Capture the cell that displays the provided text and extract its (x, y) central coordinate. 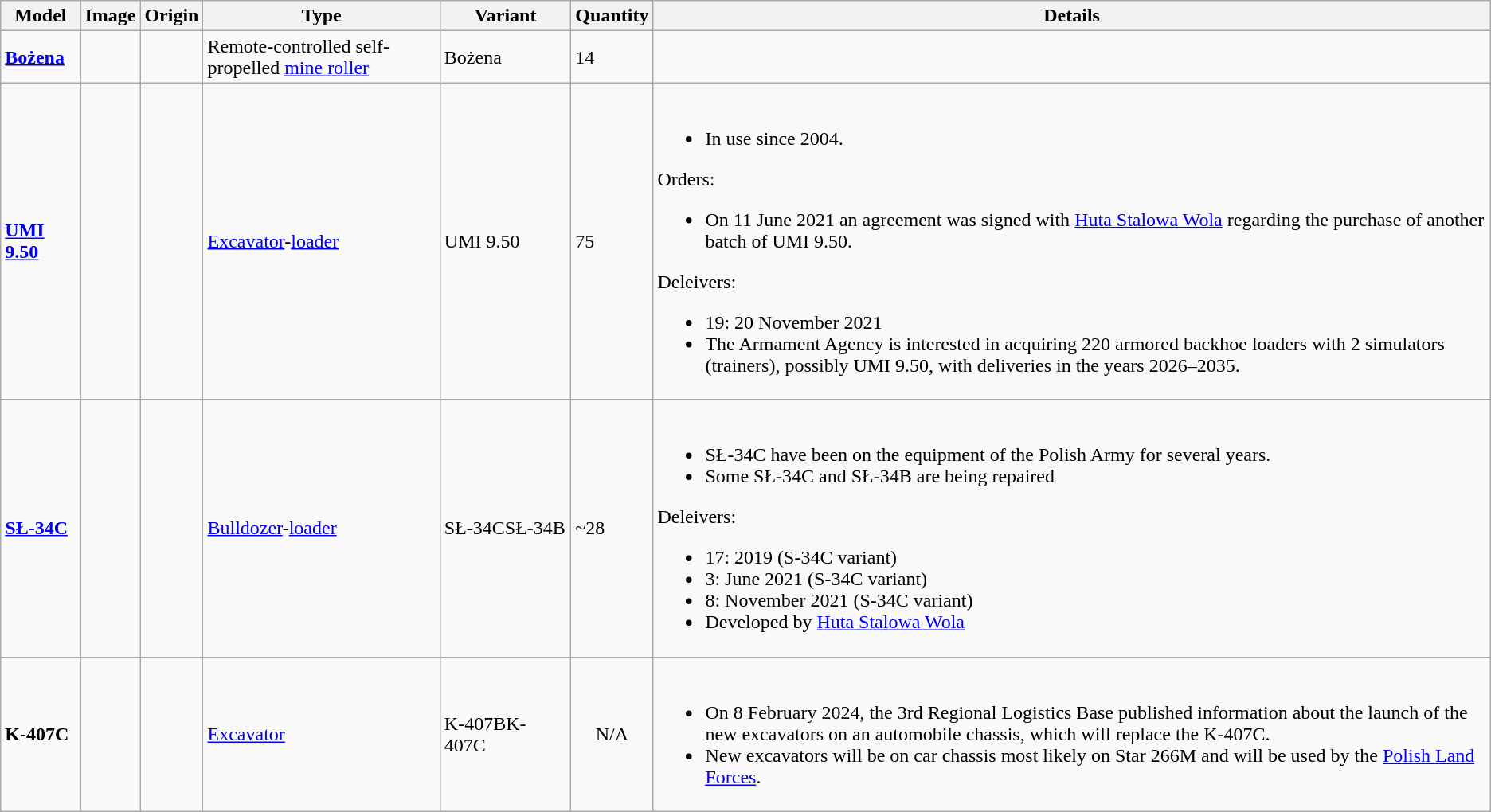
75 (612, 241)
SŁ-34CSŁ-34B (505, 529)
N/A (612, 734)
Image (110, 16)
Type (322, 16)
K-407BK-407C (505, 734)
SŁ-34C (41, 529)
Remote-controlled self-propelled mine roller (322, 57)
Excavator-loader (322, 241)
~28 (612, 529)
Variant (505, 16)
Origin (172, 16)
Quantity (612, 16)
Details (1072, 16)
Model (41, 16)
Excavator (322, 734)
Bulldozer-loader (322, 529)
14 (612, 57)
K-407C (41, 734)
